Return (x, y) of the center of cell containing provided text 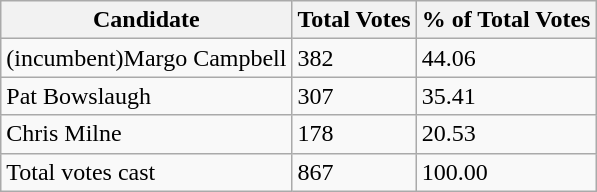
% of Total Votes (506, 20)
Total votes cast (146, 172)
307 (354, 96)
Pat Bowslaugh (146, 96)
44.06 (506, 58)
35.41 (506, 96)
Chris Milne (146, 134)
20.53 (506, 134)
867 (354, 172)
(incumbent)Margo Campbell (146, 58)
Candidate (146, 20)
178 (354, 134)
100.00 (506, 172)
Total Votes (354, 20)
382 (354, 58)
